For the text-containing cell, return its midpoint in (X, Y) coordinate format. 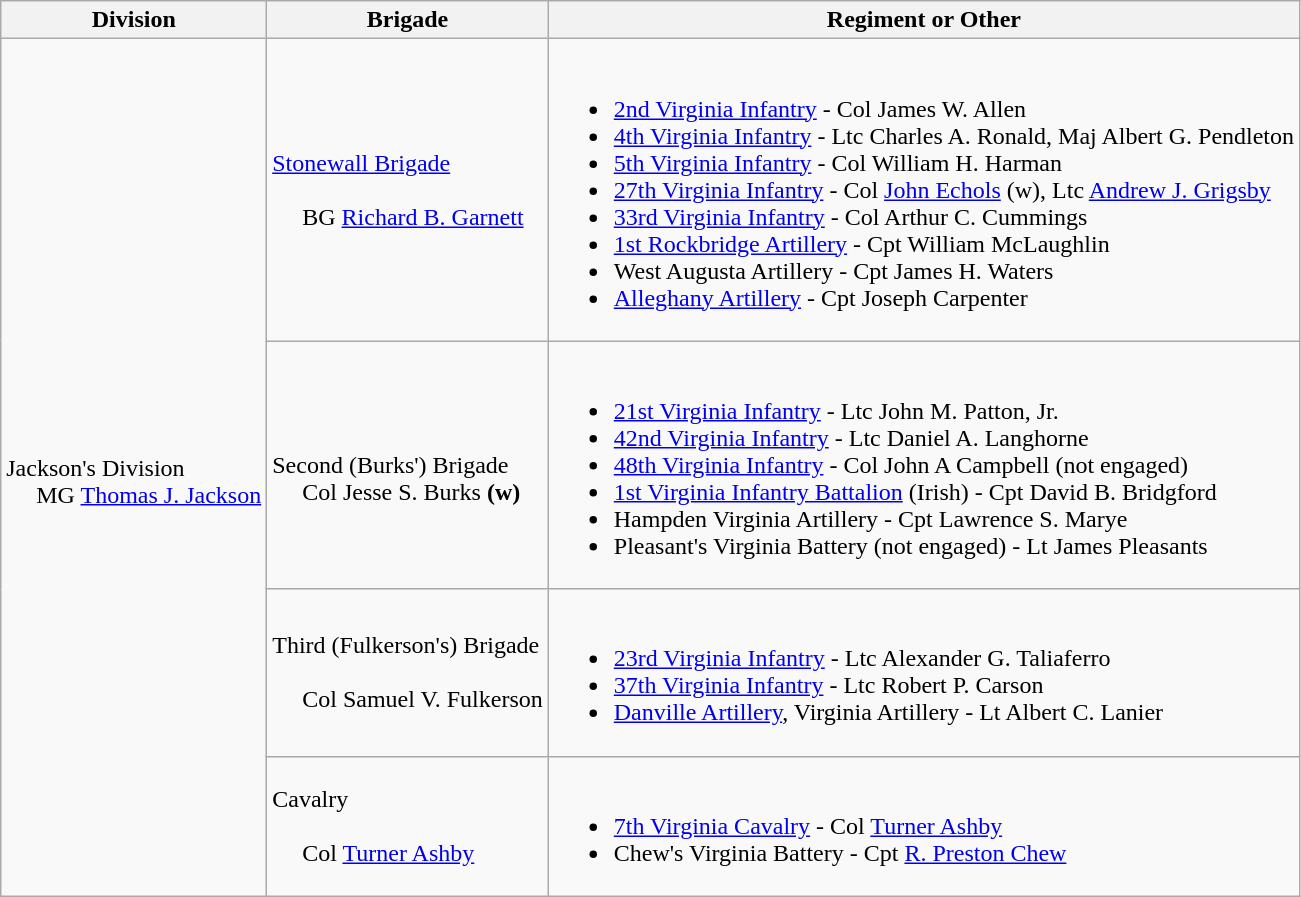
Third (Fulkerson's) Brigade Col Samuel V. Fulkerson (408, 672)
7th Virginia Cavalry - Col Turner AshbyChew's Virginia Battery - Cpt R. Preston Chew (924, 826)
Jackson's Division MG Thomas J. Jackson (134, 468)
Division (134, 20)
Stonewall Brigade BG Richard B. Garnett (408, 190)
Second (Burks') Brigade Col Jesse S. Burks (w) (408, 465)
Regiment or Other (924, 20)
Brigade (408, 20)
Cavalry Col Turner Ashby (408, 826)
